Return (X, Y) of the center of cell containing provided text 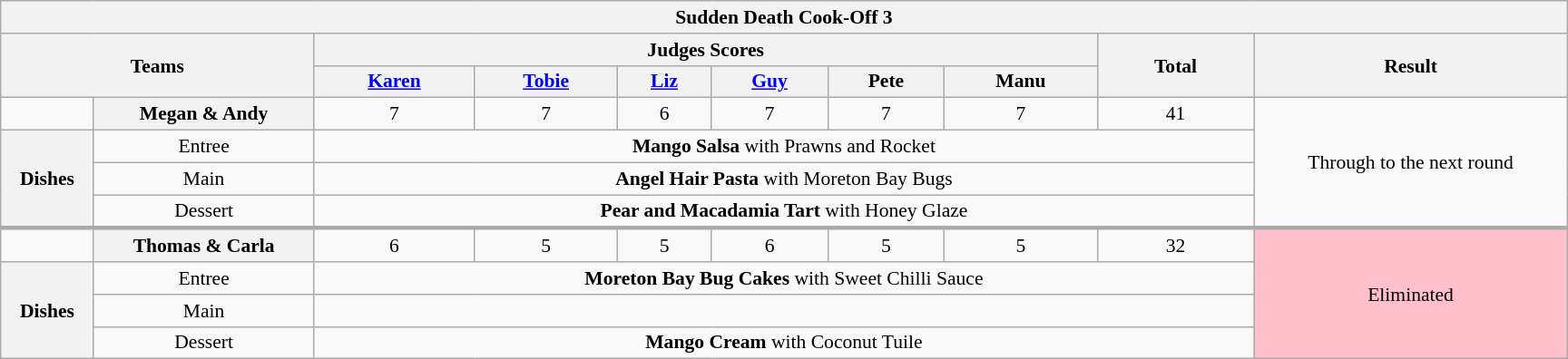
Manu (1022, 82)
Teams (158, 65)
Angel Hair Pasta with Moreton Bay Bugs (784, 179)
41 (1176, 114)
Pete (886, 82)
Eliminated (1410, 294)
32 (1176, 245)
Total (1176, 65)
Karen (394, 82)
Guy (769, 82)
Thomas & Carla (203, 245)
Mango Salsa with Prawns and Rocket (784, 146)
Mango Cream with Coconut Tuile (784, 343)
Liz (664, 82)
Sudden Death Cook-Off 3 (784, 17)
Moreton Bay Bug Cakes with Sweet Chilli Sauce (784, 278)
Judges Scores (706, 49)
Through to the next round (1410, 163)
Tobie (546, 82)
Megan & Andy (203, 114)
Result (1410, 65)
Pear and Macadamia Tart with Honey Glaze (784, 210)
